From the cell containing the given text, extract its center point as [x, y] coordinate. 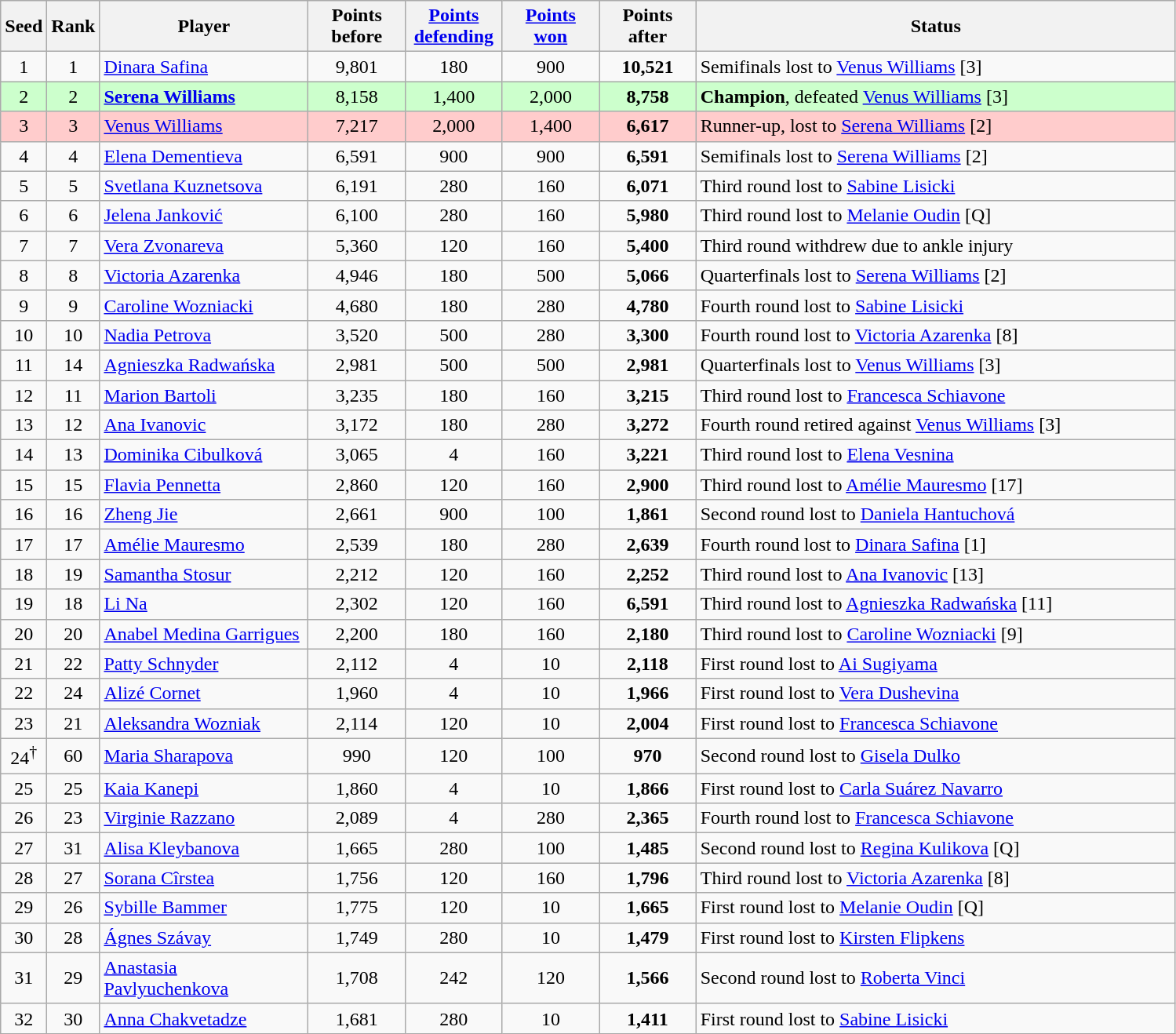
Points after [648, 27]
Second round lost to Gisela Dulko [935, 756]
9,801 [357, 67]
1,756 [357, 878]
2,302 [357, 604]
Fourth round lost to Victoria Azarenka [8] [935, 335]
1,860 [357, 788]
Maria Sharapova [204, 756]
Fourth round lost to Dinara Safina [1] [935, 544]
Li Na [204, 604]
1,866 [648, 788]
Points before [357, 27]
3,172 [357, 425]
First round lost to Kirsten Flipkens [935, 938]
Runner-up, lost to Serena Williams [2] [935, 126]
Kaia Kanepi [204, 788]
2,200 [357, 634]
Vera Zvonareva [204, 246]
4,680 [357, 305]
5,400 [648, 246]
4,946 [357, 275]
Semifinals lost to Venus Williams [3] [935, 67]
Anabel Medina Garrigues [204, 634]
60 [74, 756]
Victoria Azarenka [204, 275]
Seed [24, 27]
2,365 [648, 818]
4,780 [648, 305]
Svetlana Kuznetsova [204, 186]
Amélie Mauresmo [204, 544]
Third round lost to Melanie Oudin [Q] [935, 216]
First round lost to Francesca Schiavone [935, 723]
Third round lost to Francesca Schiavone [935, 395]
Fourth round lost to Francesca Schiavone [935, 818]
3,065 [357, 455]
10,521 [648, 67]
Quarterfinals lost to Venus Williams [3] [935, 365]
Venus Williams [204, 126]
Anastasia Pavlyuchenkova [204, 978]
Points defending [454, 27]
Marion Bartoli [204, 395]
2,252 [648, 574]
24 [74, 694]
2,180 [648, 634]
6,071 [648, 186]
1,411 [648, 1018]
Third round lost to Agnieszka Radwańska [11] [935, 604]
Jelena Janković [204, 216]
Nadia Petrova [204, 335]
1,775 [357, 908]
Second round lost to Regina Kulikova [Q] [935, 848]
990 [357, 756]
2,661 [357, 515]
3,235 [357, 395]
Third round lost to Sabine Lisicki [935, 186]
Sybille Bammer [204, 908]
Samantha Stosur [204, 574]
1,796 [648, 878]
2,112 [357, 664]
32 [24, 1018]
Fourth round retired against Venus Williams [3] [935, 425]
Second round lost to Daniela Hantuchová [935, 515]
3,221 [648, 455]
6,617 [648, 126]
Champion, defeated Venus Williams [3] [935, 96]
2,639 [648, 544]
2,539 [357, 544]
First round lost to Vera Dushevina [935, 694]
Semifinals lost to Serena Williams [2] [935, 156]
2,114 [357, 723]
Quarterfinals lost to Serena Williams [2] [935, 275]
Elena Dementieva [204, 156]
8,158 [357, 96]
First round lost to Sabine Lisicki [935, 1018]
First round lost to Carla Suárez Navarro [935, 788]
Third round lost to Amélie Mauresmo [17] [935, 485]
2,212 [357, 574]
Third round lost to Elena Vesnina [935, 455]
First round lost to Ai Sugiyama [935, 664]
Sorana Cîrstea [204, 878]
3,215 [648, 395]
1,966 [648, 694]
Caroline Wozniacki [204, 305]
5,066 [648, 275]
Points won [551, 27]
Second round lost to Roberta Vinci [935, 978]
3,300 [648, 335]
Rank [74, 27]
Dominika Cibulková [204, 455]
2,860 [357, 485]
Ágnes Szávay [204, 938]
1,749 [357, 938]
3,272 [648, 425]
Zheng Jie [204, 515]
Status [935, 27]
1,708 [357, 978]
1,960 [357, 694]
1,485 [648, 848]
7,217 [357, 126]
1,681 [357, 1018]
2,004 [648, 723]
Dinara Safina [204, 67]
Alisa Kleybanova [204, 848]
6,100 [357, 216]
1,861 [648, 515]
Flavia Pennetta [204, 485]
Third round withdrew due to ankle injury [935, 246]
Agnieszka Radwańska [204, 365]
Aleksandra Wozniak [204, 723]
Patty Schnyder [204, 664]
242 [454, 978]
Anna Chakvetadze [204, 1018]
3,520 [357, 335]
Third round lost to Caroline Wozniacki [9] [935, 634]
1,566 [648, 978]
2,118 [648, 664]
5,980 [648, 216]
Third round lost to Ana Ivanovic [13] [935, 574]
8,758 [648, 96]
First round lost to Melanie Oudin [Q] [935, 908]
2,089 [357, 818]
Third round lost to Victoria Azarenka [8] [935, 878]
6,191 [357, 186]
1,479 [648, 938]
Player [204, 27]
5,360 [357, 246]
2,900 [648, 485]
Virginie Razzano [204, 818]
Ana Ivanovic [204, 425]
Serena Williams [204, 96]
24† [24, 756]
Fourth round lost to Sabine Lisicki [935, 305]
970 [648, 756]
Alizé Cornet [204, 694]
